Capture the cell that displays the provided text and extract its (X, Y) central coordinate. 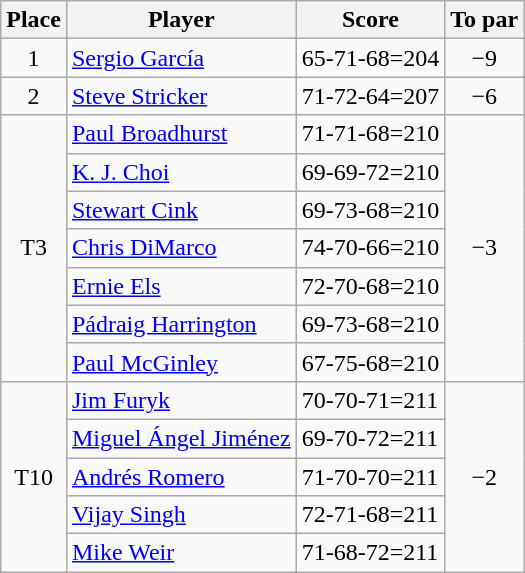
Sergio García (181, 58)
Player (181, 20)
2 (34, 96)
−3 (484, 248)
Chris DiMarco (181, 248)
Steve Stricker (181, 96)
69-70-72=211 (370, 438)
1 (34, 58)
71-68-72=211 (370, 553)
K. J. Choi (181, 172)
T10 (34, 476)
67-75-68=210 (370, 362)
Ernie Els (181, 286)
71-70-70=211 (370, 477)
72-70-68=210 (370, 286)
Score (370, 20)
71-71-68=210 (370, 134)
Paul Broadhurst (181, 134)
Place (34, 20)
65-71-68=204 (370, 58)
69-69-72=210 (370, 172)
−2 (484, 476)
71-72-64=207 (370, 96)
Miguel Ángel Jiménez (181, 438)
Paul McGinley (181, 362)
Mike Weir (181, 553)
T3 (34, 248)
74-70-66=210 (370, 248)
Jim Furyk (181, 400)
To par (484, 20)
Vijay Singh (181, 515)
Pádraig Harrington (181, 324)
70-70-71=211 (370, 400)
−6 (484, 96)
72-71-68=211 (370, 515)
Andrés Romero (181, 477)
Stewart Cink (181, 210)
−9 (484, 58)
